Identify which cell holds the provided text, then report its [X, Y] central coordinate. 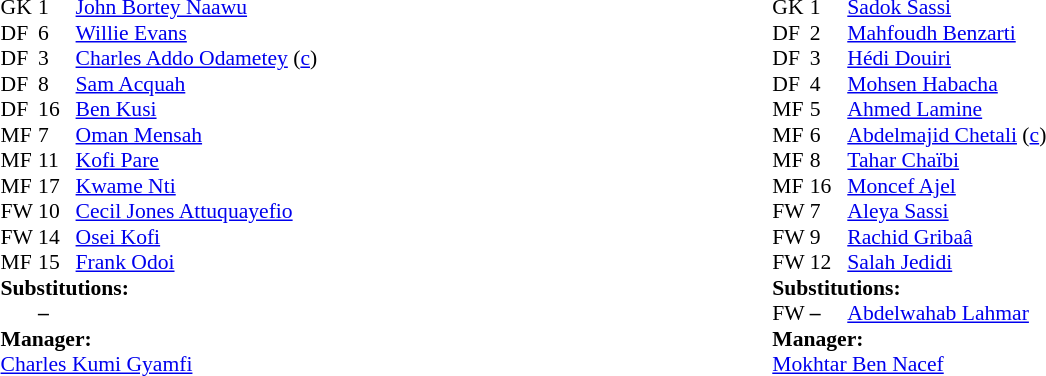
Willie Evans [197, 33]
9 [829, 237]
11 [57, 161]
4 [829, 84]
Kofi Pare [197, 161]
Ahmed Lamine [946, 109]
Ben Kusi [197, 109]
Sam Acquah [197, 84]
2 [829, 33]
5 [829, 109]
15 [57, 263]
Abdelmajid Chetali (c) [946, 135]
Frank Odoi [197, 263]
Salah Jedidi [946, 263]
Mohsen Habacha [946, 84]
Oman Mensah [197, 135]
Aleya Sassi [946, 211]
12 [829, 263]
Cecil Jones Attuquayefio [197, 211]
10 [57, 211]
Mahfoudh Benzarti [946, 33]
Hédi Douiri [946, 59]
Abdelwahab Lahmar [946, 313]
Rachid Gribaâ [946, 237]
Kwame Nti [197, 186]
Moncef Ajel [946, 186]
Osei Kofi [197, 237]
Charles Addo Odametey (c) [197, 59]
Tahar Chaïbi [946, 161]
14 [57, 237]
17 [57, 186]
